Scan for the cell matching the given text and deliver its [x, y] coordinate at center. 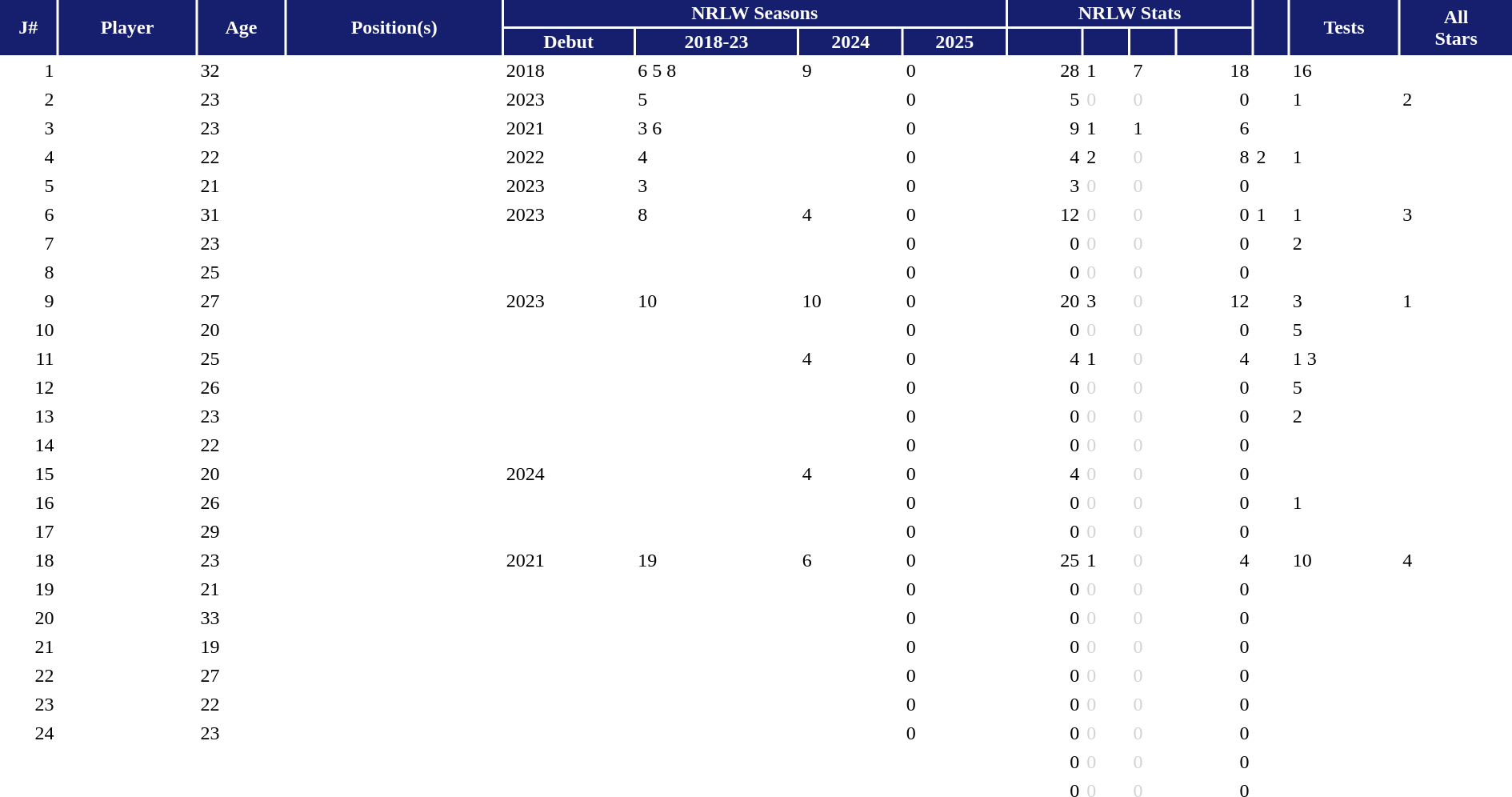
32 [241, 70]
11 [29, 358]
3 6 [716, 128]
Position(s) [394, 27]
28 [1045, 70]
NRLW Stats [1130, 13]
6 5 8 [716, 70]
33 [241, 618]
17 [29, 531]
Debut [569, 42]
31 [241, 214]
2022 [569, 157]
2018 [569, 70]
2018-23 [716, 42]
24 [29, 733]
All Stars [1456, 27]
Age [241, 27]
Player [128, 27]
J# [29, 27]
NRLW Seasons [755, 13]
14 [29, 445]
Tests [1344, 27]
29 [241, 531]
15 [29, 474]
1 3 [1344, 358]
13 [29, 416]
2025 [955, 42]
